Extract the [x, y] coordinate from the center of the cell holding the provided text.  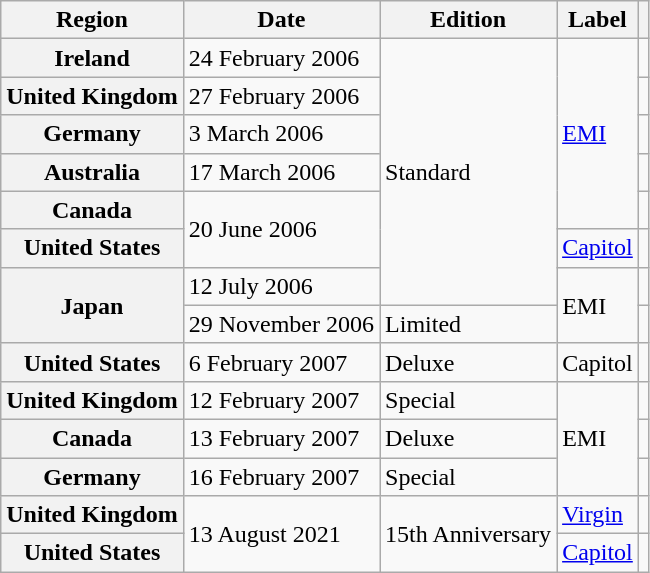
13 February 2007 [281, 438]
Japan [92, 305]
Region [92, 20]
17 March 2006 [281, 172]
Standard [468, 172]
16 February 2007 [281, 477]
15th Anniversary [468, 534]
3 March 2006 [281, 134]
24 February 2006 [281, 58]
Ireland [92, 58]
12 February 2007 [281, 400]
Virgin [598, 515]
Label [598, 20]
Edition [468, 20]
Date [281, 20]
27 February 2006 [281, 96]
20 June 2006 [281, 229]
13 August 2021 [281, 534]
29 November 2006 [281, 324]
6 February 2007 [281, 362]
12 July 2006 [281, 286]
Australia [92, 172]
Limited [468, 324]
